Extract the [X, Y] coordinate from the center of the cell holding the provided text.  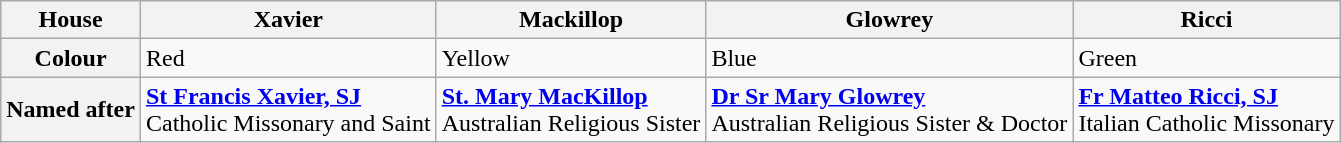
Named after [71, 110]
House [71, 20]
St. Mary MacKillopAustralian Religious Sister [571, 110]
Fr Matteo Ricci, SJItalian Catholic Missonary [1206, 110]
Red [288, 58]
Yellow [571, 58]
Green [1206, 58]
Blue [890, 58]
Mackillop [571, 20]
Colour [71, 58]
St Francis Xavier, SJCatholic Missonary and Saint [288, 110]
Glowrey [890, 20]
Dr Sr Mary GlowreyAustralian Religious Sister & Doctor [890, 110]
Xavier [288, 20]
Ricci [1206, 20]
